Return the [x, y] coordinate for the center point of the cell that contains the specified text.  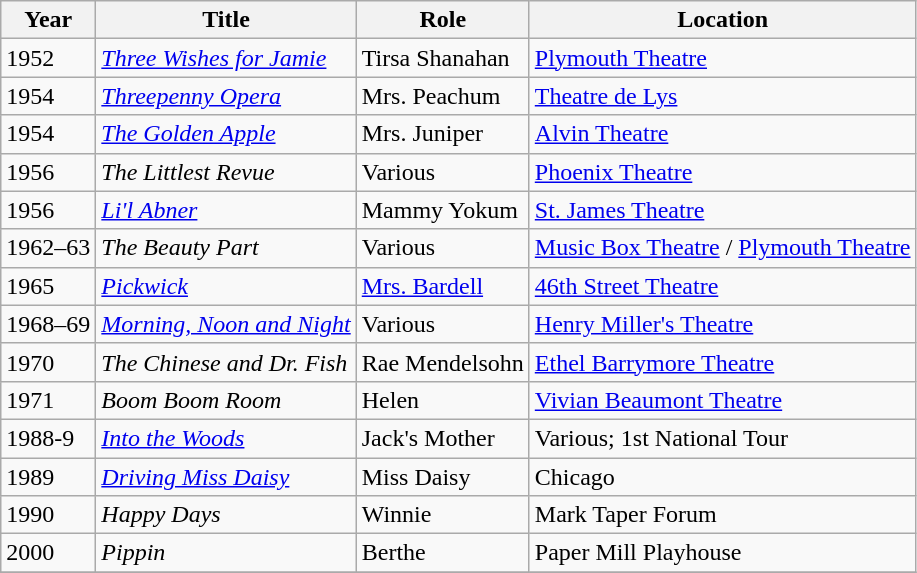
Mark Taper Forum [722, 515]
Pickwick [226, 286]
Tirsa Shanahan [442, 58]
1970 [48, 362]
The Chinese and Dr. Fish [226, 362]
Paper Mill Playhouse [722, 553]
Helen [442, 400]
Pippin [226, 553]
1965 [48, 286]
Location [722, 20]
Driving Miss Daisy [226, 477]
Mammy Yokum [442, 210]
Berthe [442, 553]
Mrs. Peachum [442, 96]
Ethel Barrymore Theatre [722, 362]
The Littlest Revue [226, 172]
Vivian Beaumont Theatre [722, 400]
Morning, Noon and Night [226, 324]
The Golden Apple [226, 134]
Plymouth Theatre [722, 58]
Threepenny Opera [226, 96]
Miss Daisy [442, 477]
Into the Woods [226, 438]
Theatre de Lys [722, 96]
1962–63 [48, 248]
Boom Boom Room [226, 400]
Title [226, 20]
1971 [48, 400]
Henry Miller's Theatre [722, 324]
Rae Mendelsohn [442, 362]
Mrs. Bardell [442, 286]
1968–69 [48, 324]
Mrs. Juniper [442, 134]
2000 [48, 553]
Winnie [442, 515]
Year [48, 20]
Various; 1st National Tour [722, 438]
Music Box Theatre / Plymouth Theatre [722, 248]
Li'l Abner [226, 210]
Role [442, 20]
Chicago [722, 477]
St. James Theatre [722, 210]
1989 [48, 477]
Three Wishes for Jamie [226, 58]
Jack's Mother [442, 438]
Alvin Theatre [722, 134]
The Beauty Part [226, 248]
1952 [48, 58]
Phoenix Theatre [722, 172]
1990 [48, 515]
1988-9 [48, 438]
46th Street Theatre [722, 286]
Happy Days [226, 515]
